From the cell containing the given text, extract its center point as (x, y) coordinate. 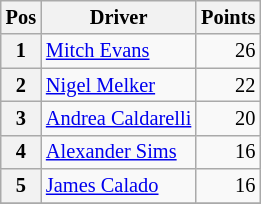
20 (228, 118)
Alexander Sims (118, 152)
Points (228, 17)
2 (21, 85)
Driver (118, 17)
Andrea Caldarelli (118, 118)
Nigel Melker (118, 85)
James Calado (118, 186)
22 (228, 85)
1 (21, 51)
4 (21, 152)
5 (21, 186)
3 (21, 118)
Pos (21, 17)
26 (228, 51)
Mitch Evans (118, 51)
